From the cell containing the given text, extract its center point as (x, y) coordinate. 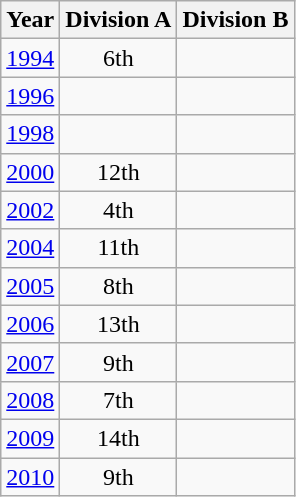
2008 (30, 400)
4th (118, 210)
2010 (30, 477)
13th (118, 324)
11th (118, 248)
14th (118, 438)
2004 (30, 248)
12th (118, 172)
2002 (30, 210)
2009 (30, 438)
Division B (236, 20)
8th (118, 286)
Year (30, 20)
1994 (30, 58)
2007 (30, 362)
1996 (30, 96)
2006 (30, 324)
6th (118, 58)
Division A (118, 20)
2000 (30, 172)
2005 (30, 286)
7th (118, 400)
1998 (30, 134)
